Return [X, Y] of the center of cell containing provided text 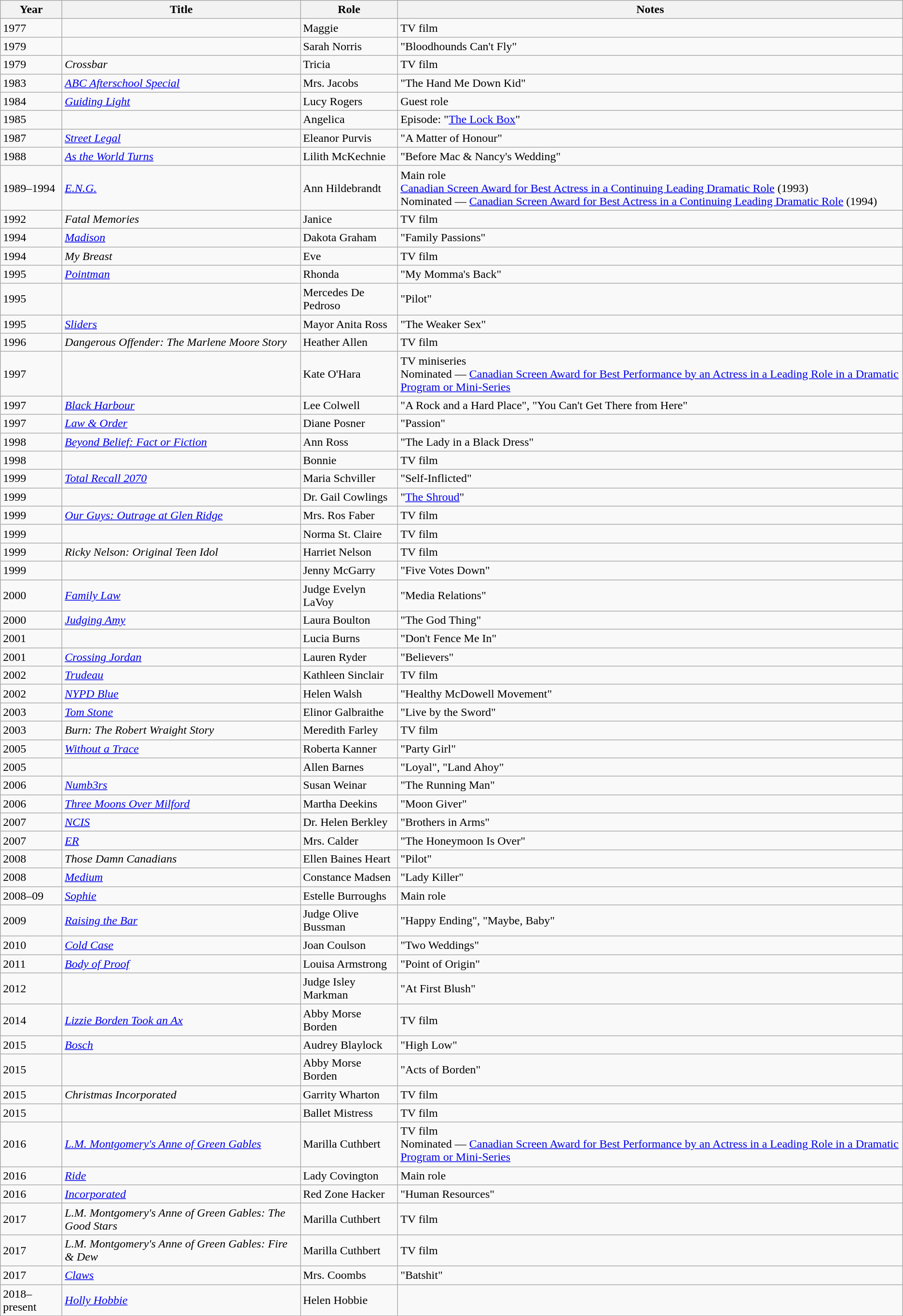
NCIS [181, 822]
Cold Case [181, 946]
Diane Posner [349, 424]
Crossbar [181, 65]
Family Law [181, 595]
Constance Madsen [349, 877]
"Media Relations" [650, 595]
Helen Hobbie [349, 1300]
1992 [31, 219]
Burn: The Robert Wraight Story [181, 730]
2018–present [31, 1300]
Ellen Baines Heart [349, 859]
"Believers" [650, 657]
2012 [31, 989]
Title [181, 10]
"High Low" [650, 1045]
1987 [31, 138]
Dangerous Offender: The Marlene Moore Story [181, 343]
"The Running Man" [650, 785]
"Passion" [650, 424]
Lucy Rogers [349, 101]
Lady Covington [349, 1176]
Black Harbour [181, 405]
Jenny McGarry [349, 570]
Episode: "The Lock Box" [650, 120]
Beyond Belief: Fact or Fiction [181, 442]
Mrs. Calder [349, 840]
Eve [349, 256]
Angelica [349, 120]
Mrs. Coombs [349, 1275]
Law & Order [181, 424]
NYPD Blue [181, 694]
Bosch [181, 1045]
1989–1994 [31, 188]
1985 [31, 120]
2009 [31, 920]
Heather Allen [349, 343]
Fatal Memories [181, 219]
L.M. Montgomery's Anne of Green Gables: The Good Stars [181, 1219]
Total Recall 2070 [181, 479]
Ballet Mistress [349, 1113]
"Self-Inflicted" [650, 479]
Mayor Anita Ross [349, 324]
2008–09 [31, 896]
My Breast [181, 256]
"The Shroud" [650, 497]
1984 [31, 101]
Sophie [181, 896]
Estelle Burroughs [349, 896]
Martha Deekins [349, 804]
Pointman [181, 274]
Tom Stone [181, 712]
Ricky Nelson: Original Teen Idol [181, 552]
As the World Turns [181, 156]
"Moon Giver" [650, 804]
Judging Amy [181, 620]
Lucia Burns [349, 639]
TV filmNominated — Canadian Screen Award for Best Performance by an Actress in a Leading Role in a Dramatic Program or Mini-Series [650, 1144]
Medium [181, 877]
"Bloodhounds Can't Fly" [650, 46]
Audrey Blaylock [349, 1045]
Judge Isley Markman [349, 989]
Roberta Kanner [349, 749]
Tricia [349, 65]
Dakota Graham [349, 237]
"The Hand Me Down Kid" [650, 83]
Lee Colwell [349, 405]
2011 [31, 964]
Bonnie [349, 460]
Year [31, 10]
Meredith Farley [349, 730]
"Point of Origin" [650, 964]
Notes [650, 10]
"Family Passions" [650, 237]
Garrity Wharton [349, 1095]
Mrs. Jacobs [349, 83]
Holly Hobbie [181, 1300]
Louisa Armstrong [349, 964]
"A Rock and a Hard Place", "You Can't Get There from Here" [650, 405]
Sarah Norris [349, 46]
Dr. Gail Cowlings [349, 497]
Eleanor Purvis [349, 138]
"Five Votes Down" [650, 570]
"Party Girl" [650, 749]
Kate O'Hara [349, 374]
Judge Evelyn LaVoy [349, 595]
"Don't Fence Me In" [650, 639]
Elinor Galbraithe [349, 712]
Three Moons Over Milford [181, 804]
"My Momma's Back" [650, 274]
Role [349, 10]
Ann Ross [349, 442]
TV miniseriesNominated — Canadian Screen Award for Best Performance by an Actress in a Leading Role in a Dramatic Program or Mini-Series [650, 374]
Judge Olive Bussman [349, 920]
1988 [31, 156]
Janice [349, 219]
Rhonda [349, 274]
Sliders [181, 324]
"Batshit" [650, 1275]
"The God Thing" [650, 620]
Joan Coulson [349, 946]
1977 [31, 28]
"Brothers in Arms" [650, 822]
Kathleen Sinclair [349, 675]
Without a Trace [181, 749]
Ride [181, 1176]
Madison [181, 237]
Guest role [650, 101]
Incorporated [181, 1194]
"Lady Killer" [650, 877]
Trudeau [181, 675]
Those Damn Canadians [181, 859]
Laura Boulton [349, 620]
Allen Barnes [349, 767]
Maria Schviller [349, 479]
Mercedes De Pedroso [349, 299]
Maggie [349, 28]
1996 [31, 343]
Susan Weinar [349, 785]
Crossing Jordan [181, 657]
2010 [31, 946]
Raising the Bar [181, 920]
Norma St. Claire [349, 534]
L.M. Montgomery's Anne of Green Gables: Fire & Dew [181, 1250]
"A Matter of Honour" [650, 138]
Our Guys: Outrage at Glen Ridge [181, 515]
Harriet Nelson [349, 552]
"Before Mac & Nancy's Wedding" [650, 156]
Dr. Helen Berkley [349, 822]
"At First Blush" [650, 989]
"Two Weddings" [650, 946]
"Happy Ending", "Maybe, Baby" [650, 920]
Lauren Ryder [349, 657]
Numb3rs [181, 785]
2014 [31, 1020]
"Acts of Borden" [650, 1070]
1983 [31, 83]
"The Lady in a Black Dress" [650, 442]
Mrs. Ros Faber [349, 515]
L.M. Montgomery's Anne of Green Gables [181, 1144]
"Human Resources" [650, 1194]
"Live by the Sword" [650, 712]
"Loyal", "Land Ahoy" [650, 767]
Guiding Light [181, 101]
Claws [181, 1275]
Street Legal [181, 138]
Helen Walsh [349, 694]
"The Honeymoon Is Over" [650, 840]
Red Zone Hacker [349, 1194]
Body of Proof [181, 964]
Lizzie Borden Took an Ax [181, 1020]
ABC Afterschool Special [181, 83]
Lilith McKechnie [349, 156]
E.N.G. [181, 188]
Christmas Incorporated [181, 1095]
Ann Hildebrandt [349, 188]
"Healthy McDowell Movement" [650, 694]
ER [181, 840]
"The Weaker Sex" [650, 324]
